Detect which cell encompasses the target text, then output its (x, y) center coordinate. 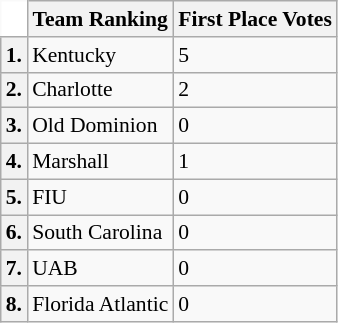
Marshall (100, 162)
FIU (100, 197)
South Carolina (100, 233)
1. (14, 55)
4. (14, 162)
Old Dominion (100, 126)
Charlotte (100, 90)
5. (14, 197)
First Place Votes (255, 19)
6. (14, 233)
5 (255, 55)
2. (14, 90)
Kentucky (100, 55)
Team Ranking (100, 19)
8. (14, 304)
2 (255, 90)
3. (14, 126)
7. (14, 269)
Florida Atlantic (100, 304)
UAB (100, 269)
1 (255, 162)
